Return [X, Y] of the center of cell containing provided text 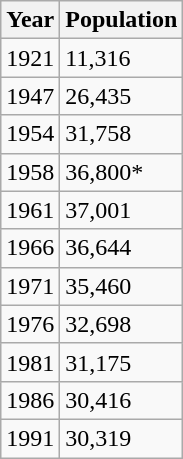
1966 [30, 248]
1986 [30, 400]
1981 [30, 362]
Population [122, 20]
37,001 [122, 210]
31,758 [122, 134]
1971 [30, 286]
11,316 [122, 58]
1961 [30, 210]
31,175 [122, 362]
1947 [30, 96]
1976 [30, 324]
35,460 [122, 286]
1958 [30, 172]
26,435 [122, 96]
Year [30, 20]
1954 [30, 134]
36,644 [122, 248]
1991 [30, 438]
36,800* [122, 172]
30,416 [122, 400]
1921 [30, 58]
30,319 [122, 438]
32,698 [122, 324]
